Determine the (x, y) coordinate at the center of the cell enclosing the given text.  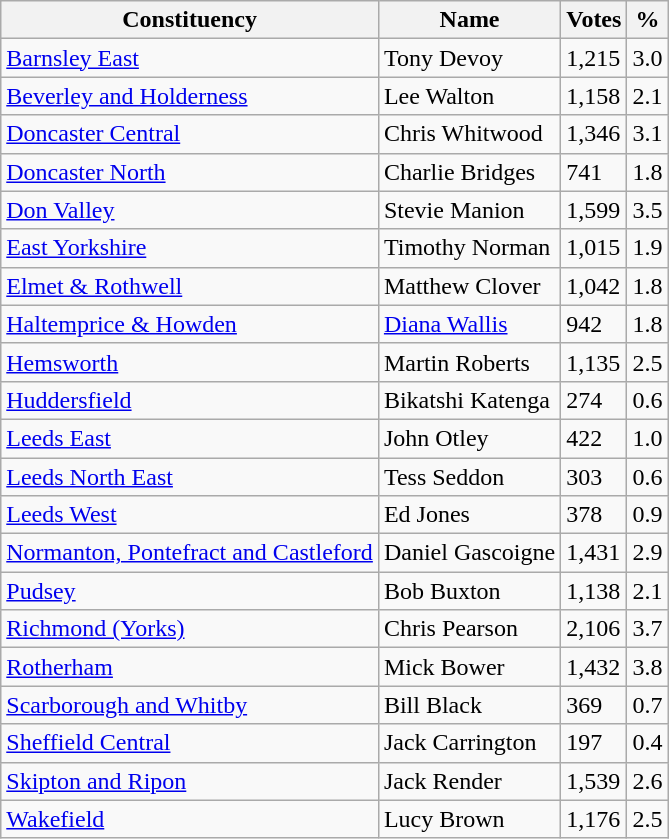
1,135 (594, 362)
1,042 (594, 286)
John Otley (469, 438)
3.1 (648, 134)
Name (469, 20)
Beverley and Holderness (190, 96)
1,158 (594, 96)
2.6 (648, 781)
1.0 (648, 438)
Jack Render (469, 781)
Rotherham (190, 667)
1,138 (594, 591)
Normanton, Pontefract and Castleford (190, 553)
1,015 (594, 248)
369 (594, 705)
Pudsey (190, 591)
1,432 (594, 667)
% (648, 20)
Chris Whitwood (469, 134)
Lee Walton (469, 96)
Matthew Clover (469, 286)
422 (594, 438)
Votes (594, 20)
Don Valley (190, 210)
Martin Roberts (469, 362)
741 (594, 172)
Elmet & Rothwell (190, 286)
1,176 (594, 819)
Leeds West (190, 515)
0.9 (648, 515)
1,599 (594, 210)
Timothy Norman (469, 248)
Scarborough and Whitby (190, 705)
Doncaster North (190, 172)
Huddersfield (190, 400)
Haltemprice & Howden (190, 324)
0.7 (648, 705)
East Yorkshire (190, 248)
Leeds North East (190, 477)
0.4 (648, 743)
2.9 (648, 553)
1,346 (594, 134)
Wakefield (190, 819)
1,215 (594, 58)
3.0 (648, 58)
Diana Wallis (469, 324)
1.9 (648, 248)
Hemsworth (190, 362)
Mick Bower (469, 667)
Doncaster Central (190, 134)
Sheffield Central (190, 743)
1,431 (594, 553)
Bikatshi Katenga (469, 400)
303 (594, 477)
Richmond (Yorks) (190, 629)
378 (594, 515)
3.7 (648, 629)
274 (594, 400)
Bill Black (469, 705)
Constituency (190, 20)
Leeds East (190, 438)
Charlie Bridges (469, 172)
Tess Seddon (469, 477)
Ed Jones (469, 515)
Stevie Manion (469, 210)
Lucy Brown (469, 819)
Barnsley East (190, 58)
Daniel Gascoigne (469, 553)
3.5 (648, 210)
Bob Buxton (469, 591)
Skipton and Ripon (190, 781)
197 (594, 743)
2,106 (594, 629)
Chris Pearson (469, 629)
3.8 (648, 667)
1,539 (594, 781)
Tony Devoy (469, 58)
Jack Carrington (469, 743)
942 (594, 324)
